Pinpoint the cell where the given text exists, returning its (X, Y) midpoint coordinate. 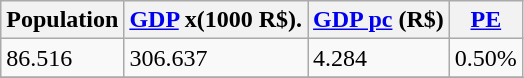
GDP pc (R$) (379, 20)
GDP x(1000 R$). (216, 20)
306.637 (216, 58)
4.284 (379, 58)
PE (486, 20)
0.50% (486, 58)
Population (62, 20)
86.516 (62, 58)
